Return the [X, Y] coordinate for the center point of the cell that contains the specified text.  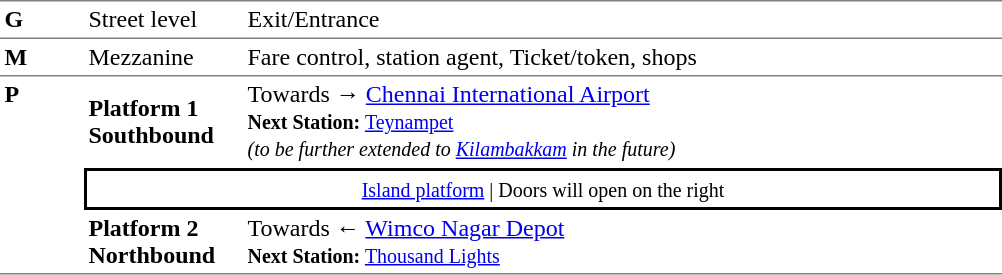
Towards → Chennai International AirportNext Station: Teynampet(to be further extended to Kilambakkam in the future) [622, 122]
Mezzanine [164, 58]
Street level [164, 20]
Towards ← Wimco Nagar DepotNext Station: Thousand Lights [622, 242]
Platform 1Southbound [164, 122]
P [42, 175]
Fare control, station agent, Ticket/token, shops [622, 58]
M [42, 58]
Island platform | Doors will open on the right [543, 189]
Platform 2Northbound [164, 242]
G [42, 20]
Exit/Entrance [622, 20]
